From the cell containing the given text, extract its center point as [x, y] coordinate. 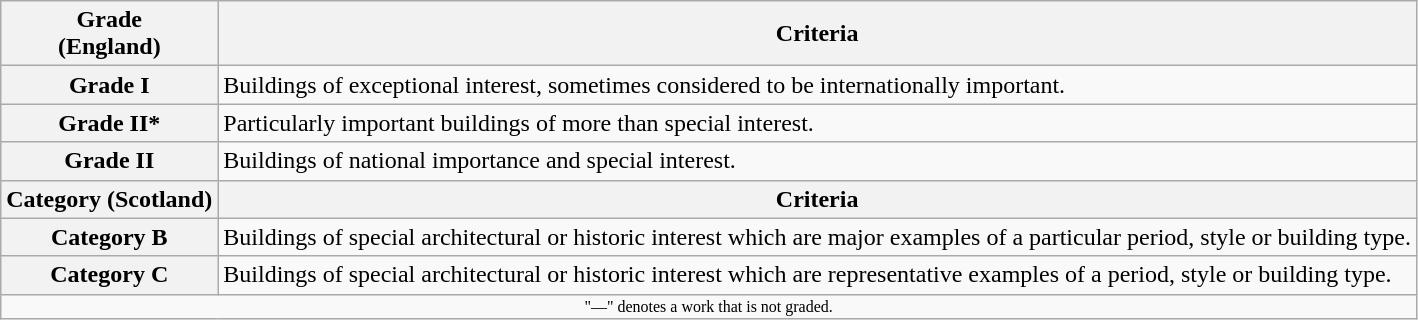
Category (Scotland) [110, 199]
Buildings of special architectural or historic interest which are major examples of a particular period, style or building type. [818, 237]
Grade(England) [110, 34]
Grade II* [110, 123]
Buildings of exceptional interest, sometimes considered to be internationally important. [818, 85]
Buildings of special architectural or historic interest which are representative examples of a period, style or building type. [818, 275]
"—" denotes a work that is not graded. [709, 306]
Category B [110, 237]
Grade I [110, 85]
Category C [110, 275]
Grade II [110, 161]
Particularly important buildings of more than special interest. [818, 123]
Buildings of national importance and special interest. [818, 161]
